Output the (x, y) coordinate of the center of the cell containing the given text.  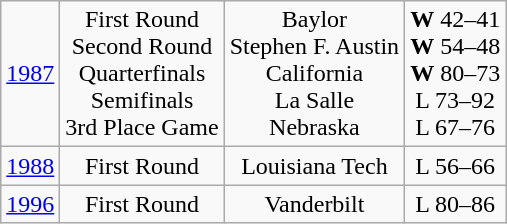
1987 (30, 74)
1996 (30, 204)
Louisiana Tech (314, 166)
Vanderbilt (314, 204)
W 42–41W 54–48W 80–73L 73–92L 67–76 (456, 74)
L 80–86 (456, 204)
First RoundSecond RoundQuarterfinalsSemifinals3rd Place Game (142, 74)
1988 (30, 166)
BaylorStephen F. AustinCaliforniaLa SalleNebraska (314, 74)
L 56–66 (456, 166)
